Output the (x, y) coordinate of the center of the cell containing the given text.  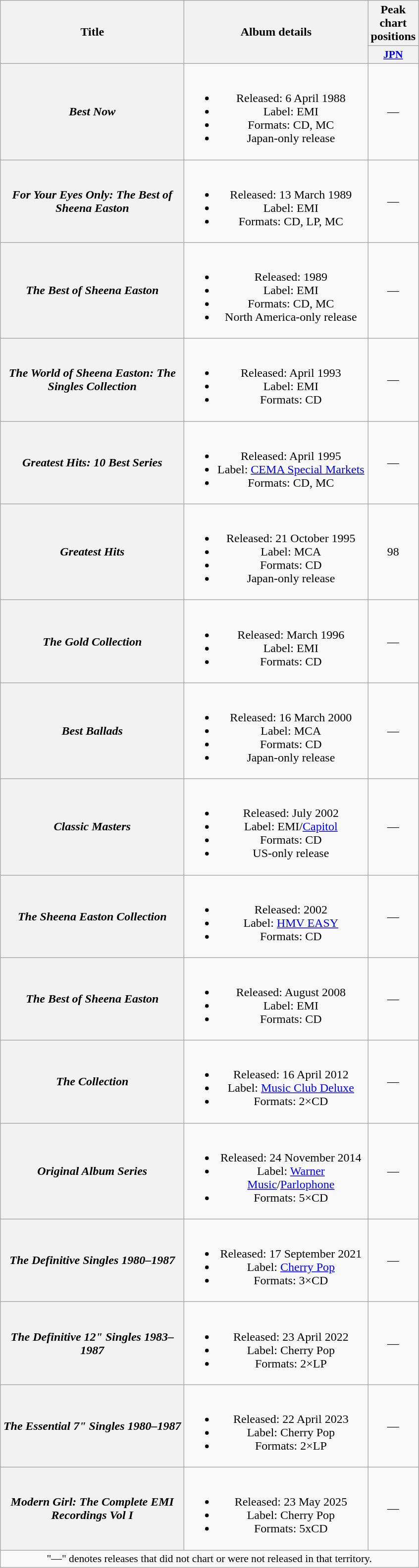
Released: 23 April 2022Label: Cherry PopFormats: 2×LP (276, 1343)
The Definitive Singles 1980–1987 (92, 1261)
Released: July 2002Label: EMI/CapitolFormats: CDUS-only release (276, 827)
Released: August 2008Label: EMIFormats: CD (276, 999)
"—" denotes releases that did not chart or were not released in that territory. (209, 1559)
The Collection (92, 1081)
Best Ballads (92, 731)
Original Album Series (92, 1171)
Released: 16 April 2012Label: Music Club DeluxeFormats: 2×CD (276, 1081)
Peak chart positions (393, 23)
Released: 2002Label: HMV EASYFormats: CD (276, 916)
Released: April 1995Label: CEMA Special MarketsFormats: CD, MC (276, 462)
Released: 1989Label: EMIFormats: CD, MCNorth America-only release (276, 291)
Greatest Hits: 10 Best Series (92, 462)
For Your Eyes Only: The Best of Sheena Easton (92, 201)
Released: April 1993Label: EMIFormats: CD (276, 380)
Released: 13 March 1989Label: EMIFormats: CD, LP, MC (276, 201)
The Essential 7" Singles 1980–1987 (92, 1426)
Released: 22 April 2023Label: Cherry PopFormats: 2×LP (276, 1426)
Released: 21 October 1995Label: MCAFormats: CDJapan-only release (276, 552)
Released: 16 March 2000Label: MCAFormats: CDJapan-only release (276, 731)
Released: 6 April 1988Label: EMIFormats: CD, MCJapan-only release (276, 111)
The World of Sheena Easton: The Singles Collection (92, 380)
Released: 17 September 2021Label: Cherry PopFormats: 3×CD (276, 1261)
Modern Girl: The Complete EMI Recordings Vol I (92, 1508)
Album details (276, 32)
The Definitive 12" Singles 1983–1987 (92, 1343)
Title (92, 32)
The Gold Collection (92, 642)
JPN (393, 55)
Greatest Hits (92, 552)
Released: March 1996Label: EMIFormats: CD (276, 642)
Classic Masters (92, 827)
Best Now (92, 111)
The Sheena Easton Collection (92, 916)
Released: 24 November 2014Label: Warner Music/ParlophoneFormats: 5×CD (276, 1171)
98 (393, 552)
Released: 23 May 2025Label: Cherry PopFormats: 5xCD (276, 1508)
